Extract the (x, y) coordinate from the center of the cell holding the provided text.  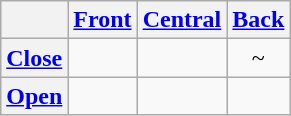
Front (102, 20)
Close (34, 58)
Open (34, 96)
Back (258, 20)
~ (258, 58)
Central (182, 20)
